Capture the cell that displays the provided text and extract its (x, y) central coordinate. 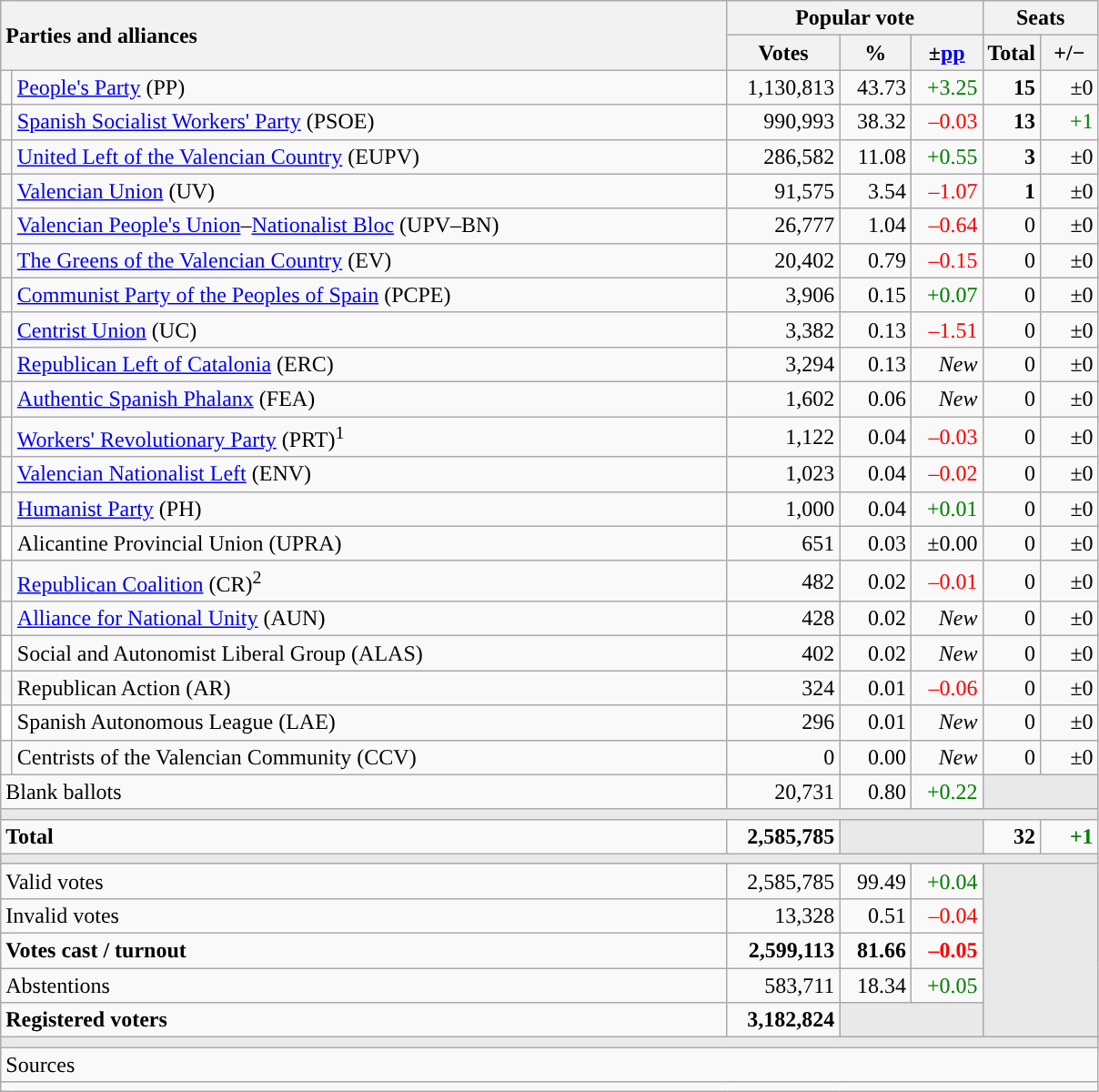
3,294 (783, 364)
Authentic Spanish Phalanx (FEA) (369, 399)
–1.07 (946, 191)
Workers' Revolutionary Party (PRT)1 (369, 437)
0.15 (875, 295)
3 (1012, 157)
1,122 (783, 437)
Valencian Union (UV) (369, 191)
±pp (946, 53)
651 (783, 543)
+0.04 (946, 881)
People's Party (PP) (369, 87)
Humanist Party (PH) (369, 509)
+/− (1070, 53)
Centrists of the Valencian Community (CCV) (369, 757)
0.03 (875, 543)
–0.06 (946, 688)
–0.64 (946, 226)
3,906 (783, 295)
1,602 (783, 399)
3,382 (783, 329)
Alliance for National Unity (AUN) (369, 619)
–0.05 (946, 950)
United Left of the Valencian Country (EUPV) (369, 157)
1.04 (875, 226)
–0.02 (946, 474)
Centrist Union (UC) (369, 329)
18.34 (875, 986)
482 (783, 581)
1 (1012, 191)
–0.15 (946, 260)
0.00 (875, 757)
1,000 (783, 509)
+0.55 (946, 157)
Sources (549, 1065)
Seats (1041, 18)
13,328 (783, 915)
Republican Action (AR) (369, 688)
20,402 (783, 260)
+3.25 (946, 87)
Valencian People's Union–Nationalist Bloc (UPV–BN) (369, 226)
3,182,824 (783, 1020)
The Greens of the Valencian Country (EV) (369, 260)
Republican Left of Catalonia (ERC) (369, 364)
+0.07 (946, 295)
Votes cast / turnout (364, 950)
Abstentions (364, 986)
26,777 (783, 226)
Spanish Socialist Workers' Party (PSOE) (369, 122)
91,575 (783, 191)
Registered voters (364, 1020)
–1.51 (946, 329)
Votes (783, 53)
–0.01 (946, 581)
20,731 (783, 792)
286,582 (783, 157)
1,023 (783, 474)
Parties and alliances (364, 35)
% (875, 53)
583,711 (783, 986)
99.49 (875, 881)
2,599,113 (783, 950)
1,130,813 (783, 87)
428 (783, 619)
Spanish Autonomous League (LAE) (369, 723)
Valencian Nationalist Left (ENV) (369, 474)
Social and Autonomist Liberal Group (ALAS) (369, 653)
38.32 (875, 122)
Communist Party of the Peoples of Spain (PCPE) (369, 295)
0.06 (875, 399)
3.54 (875, 191)
Alicantine Provincial Union (UPRA) (369, 543)
+0.22 (946, 792)
±0.00 (946, 543)
11.08 (875, 157)
Valid votes (364, 881)
0.51 (875, 915)
13 (1012, 122)
15 (1012, 87)
Republican Coalition (CR)2 (369, 581)
81.66 (875, 950)
0.79 (875, 260)
+0.05 (946, 986)
402 (783, 653)
+0.01 (946, 509)
43.73 (875, 87)
Blank ballots (364, 792)
–0.04 (946, 915)
32 (1012, 836)
Invalid votes (364, 915)
0.80 (875, 792)
Popular vote (855, 18)
990,993 (783, 122)
324 (783, 688)
296 (783, 723)
